Extract the (X, Y) coordinate from the center of the cell holding the provided text.  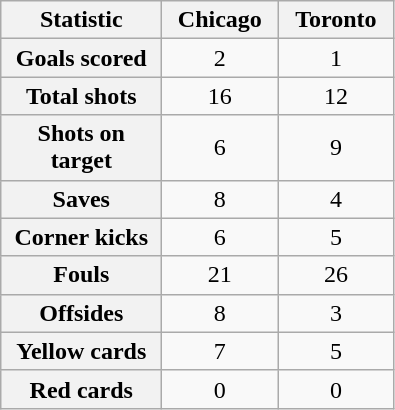
Chicago (220, 20)
16 (220, 96)
Toronto (336, 20)
1 (336, 58)
Shots on target (82, 148)
Yellow cards (82, 351)
21 (220, 275)
Saves (82, 199)
3 (336, 313)
26 (336, 275)
Statistic (82, 20)
Fouls (82, 275)
Goals scored (82, 58)
4 (336, 199)
2 (220, 58)
Offsides (82, 313)
Red cards (82, 389)
Corner kicks (82, 237)
7 (220, 351)
12 (336, 96)
Total shots (82, 96)
9 (336, 148)
